Detect which cell encompasses the target text, then output its (X, Y) center coordinate. 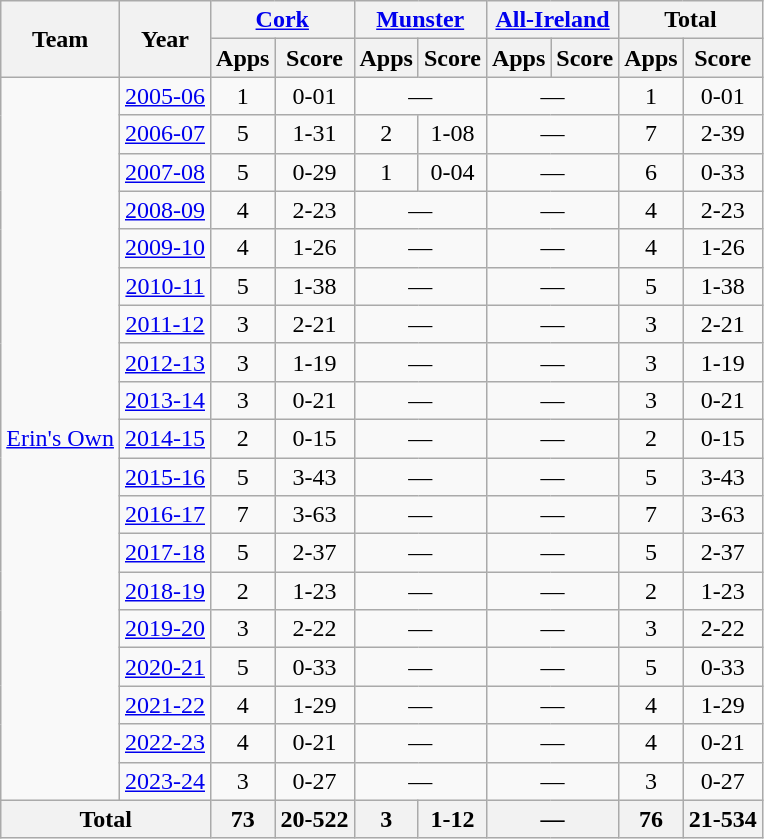
2021-22 (164, 705)
2011-12 (164, 324)
Cork (282, 20)
All-Ireland (552, 20)
2009-10 (164, 248)
0-04 (452, 172)
2015-16 (164, 477)
2007-08 (164, 172)
76 (651, 819)
20-522 (314, 819)
Year (164, 39)
2010-11 (164, 286)
Team (60, 39)
Erin's Own (60, 438)
21-534 (722, 819)
2013-14 (164, 400)
2008-09 (164, 210)
1-08 (452, 134)
2020-21 (164, 667)
2017-18 (164, 553)
73 (243, 819)
2012-13 (164, 362)
2023-24 (164, 781)
2-39 (722, 134)
2005-06 (164, 96)
2018-19 (164, 591)
6 (651, 172)
2022-23 (164, 743)
Munster (420, 20)
0-29 (314, 172)
2006-07 (164, 134)
1-12 (452, 819)
2014-15 (164, 438)
2019-20 (164, 629)
1-31 (314, 134)
2016-17 (164, 515)
